Provide the (X, Y) coordinate of the cell's center where the given text is located.  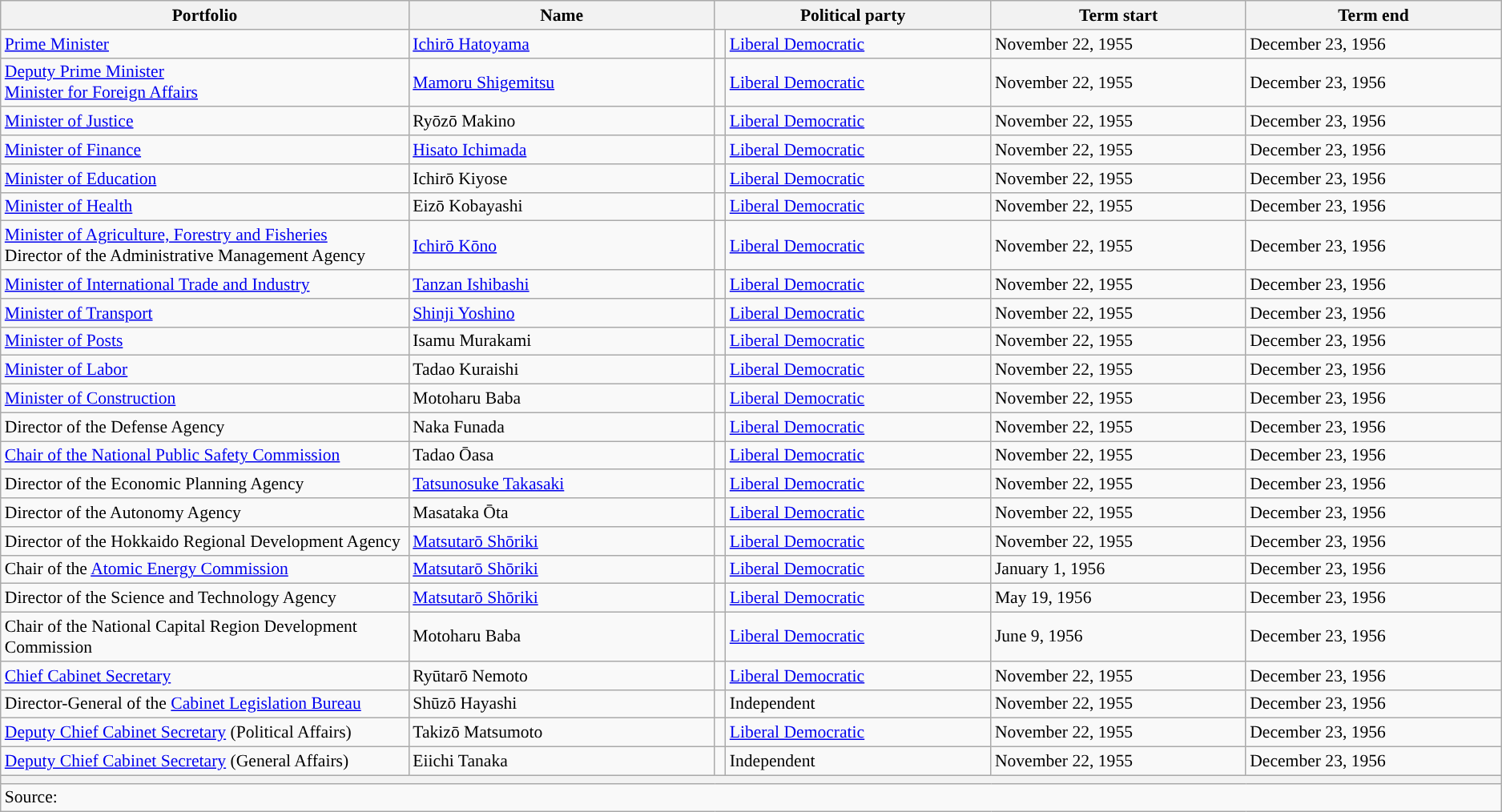
Minister of International Trade and Industry (205, 284)
Chair of the National Public Safety Commission (205, 456)
Deputy Chief Cabinet Secretary (Political Affairs) (205, 733)
Chair of the Atomic Energy Commission (205, 569)
Minister of Labor (205, 370)
Shūzō Hayashi (562, 704)
Mamoru Shigemitsu (562, 82)
Minister of Health (205, 207)
Tadao Ōasa (562, 456)
Eiichi Tanaka (562, 762)
Term start (1118, 15)
Ryōzō Makino (562, 122)
Chief Cabinet Secretary (205, 676)
June 9, 1956 (1118, 637)
Director of the Science and Technology Agency (205, 598)
Tatsunosuke Takasaki (562, 484)
Director of the Defense Agency (205, 427)
Minister of Posts (205, 341)
Term end (1373, 15)
Prime Minister (205, 44)
Tadao Kuraishi (562, 370)
Minister of Finance (205, 150)
May 19, 1956 (1118, 598)
Ichirō Kōno (562, 245)
Source: (751, 798)
Deputy Chief Cabinet Secretary (General Affairs) (205, 762)
Deputy Prime MinisterMinister for Foreign Affairs (205, 82)
Minister of Construction (205, 399)
Eizō Kobayashi (562, 207)
Tanzan Ishibashi (562, 284)
Ichirō Hatoyama (562, 44)
Chair of the National Capital Region Development Commission (205, 637)
Minister of Agriculture, Forestry and FisheriesDirector of the Administrative Management Agency (205, 245)
January 1, 1956 (1118, 569)
Political party (852, 15)
Name (562, 15)
Shinji Yoshino (562, 313)
Portfolio (205, 15)
Masataka Ōta (562, 513)
Director of the Autonomy Agency (205, 513)
Hisato Ichimada (562, 150)
Takizō Matsumoto (562, 733)
Ryūtarō Nemoto (562, 676)
Minister of Transport (205, 313)
Isamu Murakami (562, 341)
Director-General of the Cabinet Legislation Bureau (205, 704)
Minister of Education (205, 179)
Naka Funada (562, 427)
Director of the Hokkaido Regional Development Agency (205, 541)
Director of the Economic Planning Agency (205, 484)
Ichirō Kiyose (562, 179)
Minister of Justice (205, 122)
